Output the [x, y] coordinate of the center of the cell containing the given text.  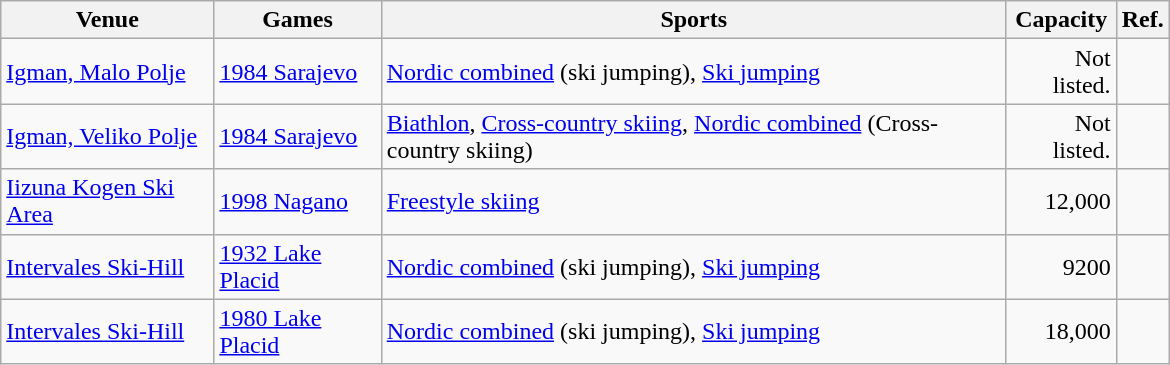
1932 Lake Placid [298, 266]
Capacity [1061, 20]
Igman, Malo Polje [108, 72]
Freestyle skiing [694, 202]
1980 Lake Placid [298, 332]
Biathlon, Cross-country skiing, Nordic combined (Cross-country skiing) [694, 136]
18,000 [1061, 332]
Igman, Veliko Polje [108, 136]
Iizuna Kogen Ski Area [108, 202]
Ref. [1142, 20]
Games [298, 20]
Venue [108, 20]
Sports [694, 20]
12,000 [1061, 202]
9200 [1061, 266]
1998 Nagano [298, 202]
